Locate the cell with the specified text and output its (x, y) center coordinate. 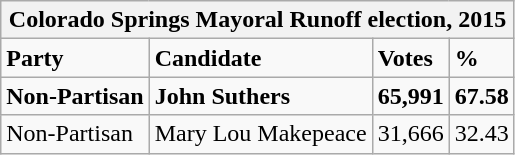
31,666 (410, 134)
65,991 (410, 96)
% (482, 58)
32.43 (482, 134)
John Suthers (260, 96)
Candidate (260, 58)
Party (75, 58)
67.58 (482, 96)
Colorado Springs Mayoral Runoff election, 2015 (258, 20)
Votes (410, 58)
Mary Lou Makepeace (260, 134)
